Pinpoint the cell where the given text exists, returning its (X, Y) midpoint coordinate. 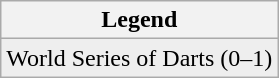
Legend (140, 20)
World Series of Darts (0–1) (140, 58)
